Determine the [X, Y] coordinate at the center of the cell enclosing the given text.  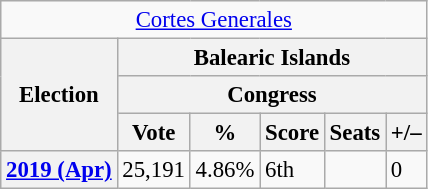
% [224, 133]
Score [292, 133]
Election [59, 96]
0 [406, 170]
Seats [354, 133]
+/– [406, 133]
Congress [272, 95]
Cortes Generales [214, 20]
Balearic Islands [272, 58]
4.86% [224, 170]
6th [292, 170]
2019 (Apr) [59, 170]
25,191 [154, 170]
Vote [154, 133]
